Determine the [x, y] coordinate at the center of the cell enclosing the given text.  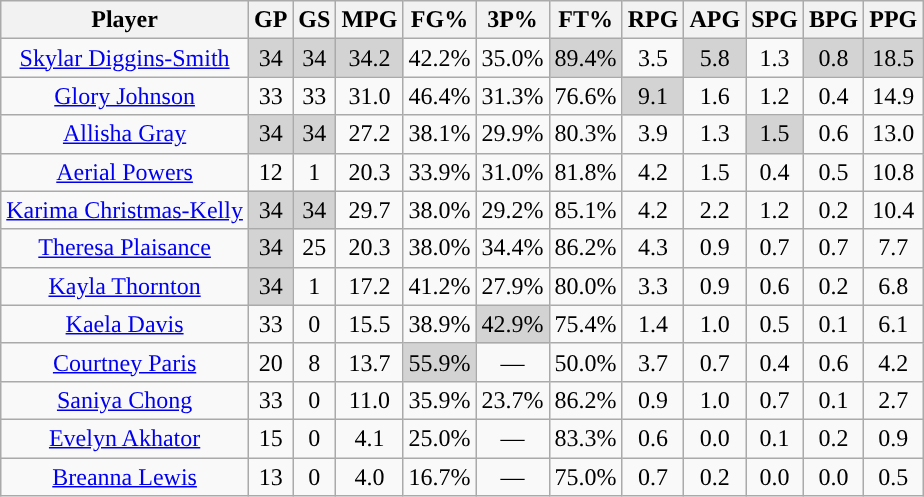
Saniya Chong [125, 400]
Glory Johnson [125, 96]
55.9% [440, 362]
27.9% [512, 286]
13.7 [370, 362]
2.2 [715, 210]
35.9% [440, 400]
31.0% [512, 172]
3.5 [653, 58]
Skylar Diggins-Smith [125, 58]
Aerial Powers [125, 172]
23.7% [512, 400]
SPG [775, 20]
81.8% [586, 172]
18.5 [894, 58]
29.9% [512, 134]
Kaela Davis [125, 324]
38.9% [440, 324]
3.7 [653, 362]
41.2% [440, 286]
1.6 [715, 96]
4.3 [653, 248]
15.5 [370, 324]
9.1 [653, 96]
80.3% [586, 134]
15 [270, 438]
FG% [440, 20]
4.0 [370, 477]
PPG [894, 20]
89.4% [586, 58]
MPG [370, 20]
10.8 [894, 172]
Player [125, 20]
Karima Christmas-Kelly [125, 210]
29.7 [370, 210]
33.9% [440, 172]
17.2 [370, 286]
25.0% [440, 438]
FT% [586, 20]
31.3% [512, 96]
34.2 [370, 58]
3.9 [653, 134]
14.9 [894, 96]
13.0 [894, 134]
42.9% [512, 324]
42.2% [440, 58]
35.0% [512, 58]
11.0 [370, 400]
76.6% [586, 96]
8 [314, 362]
Kayla Thornton [125, 286]
Breanna Lewis [125, 477]
25 [314, 248]
3.3 [653, 286]
Courtney Paris [125, 362]
16.7% [440, 477]
RPG [653, 20]
85.1% [586, 210]
80.0% [586, 286]
7.7 [894, 248]
27.2 [370, 134]
6.1 [894, 324]
Theresa Plaisance [125, 248]
Evelyn Akhator [125, 438]
29.2% [512, 210]
83.3% [586, 438]
APG [715, 20]
GS [314, 20]
0.8 [833, 58]
10.4 [894, 210]
20 [270, 362]
GP [270, 20]
31.0 [370, 96]
1.4 [653, 324]
BPG [833, 20]
5.8 [715, 58]
75.0% [586, 477]
75.4% [586, 324]
34.4% [512, 248]
13 [270, 477]
38.1% [440, 134]
3P% [512, 20]
2.7 [894, 400]
12 [270, 172]
6.8 [894, 286]
46.4% [440, 96]
Allisha Gray [125, 134]
4.1 [370, 438]
50.0% [586, 362]
